Identify which cell holds the provided text, then report its [x, y] central coordinate. 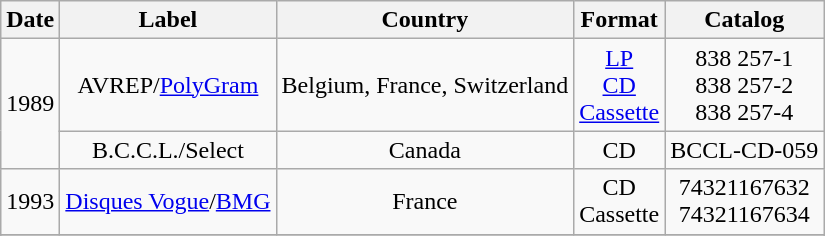
1993 [30, 202]
Country [425, 20]
Disques Vogue/BMG [168, 202]
Format [620, 20]
Belgium, France, Switzerland [425, 85]
1989 [30, 104]
AVREP/PolyGram [168, 85]
CD [620, 150]
LPCDCassette [620, 85]
B.C.C.L./Select [168, 150]
BCCL-CD-059 [744, 150]
France [425, 202]
Catalog [744, 20]
CDCassette [620, 202]
838 257-1838 257-2838 257-4 [744, 85]
Date [30, 20]
7432116763274321167634 [744, 202]
Label [168, 20]
Canada [425, 150]
